Pinpoint the cell where the given text exists, returning its [X, Y] midpoint coordinate. 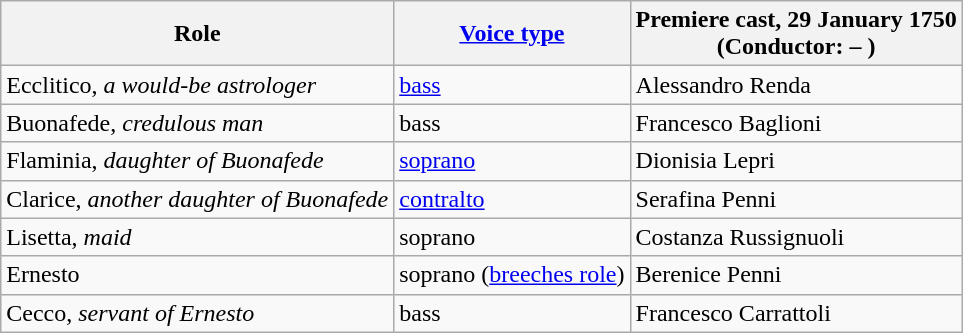
Dionisia Lepri [796, 161]
Serafina Penni [796, 199]
Flaminia, daughter of Buonafede [198, 161]
Francesco Baglioni [796, 123]
Buonafede, credulous man [198, 123]
Voice type [512, 34]
Costanza Russignuoli [796, 237]
Francesco Carrattoli [796, 313]
Premiere cast, 29 January 1750(Conductor: – ) [796, 34]
Lisetta, maid [198, 237]
Clarice, another daughter of Buonafede [198, 199]
Berenice Penni [796, 275]
Ernesto [198, 275]
Role [198, 34]
Cecco, servant of Ernesto [198, 313]
contralto [512, 199]
Ecclitico, a would-be astrologer [198, 85]
soprano (breeches role) [512, 275]
Alessandro Renda [796, 85]
